Locate the cell with the specified text and output its (X, Y) center coordinate. 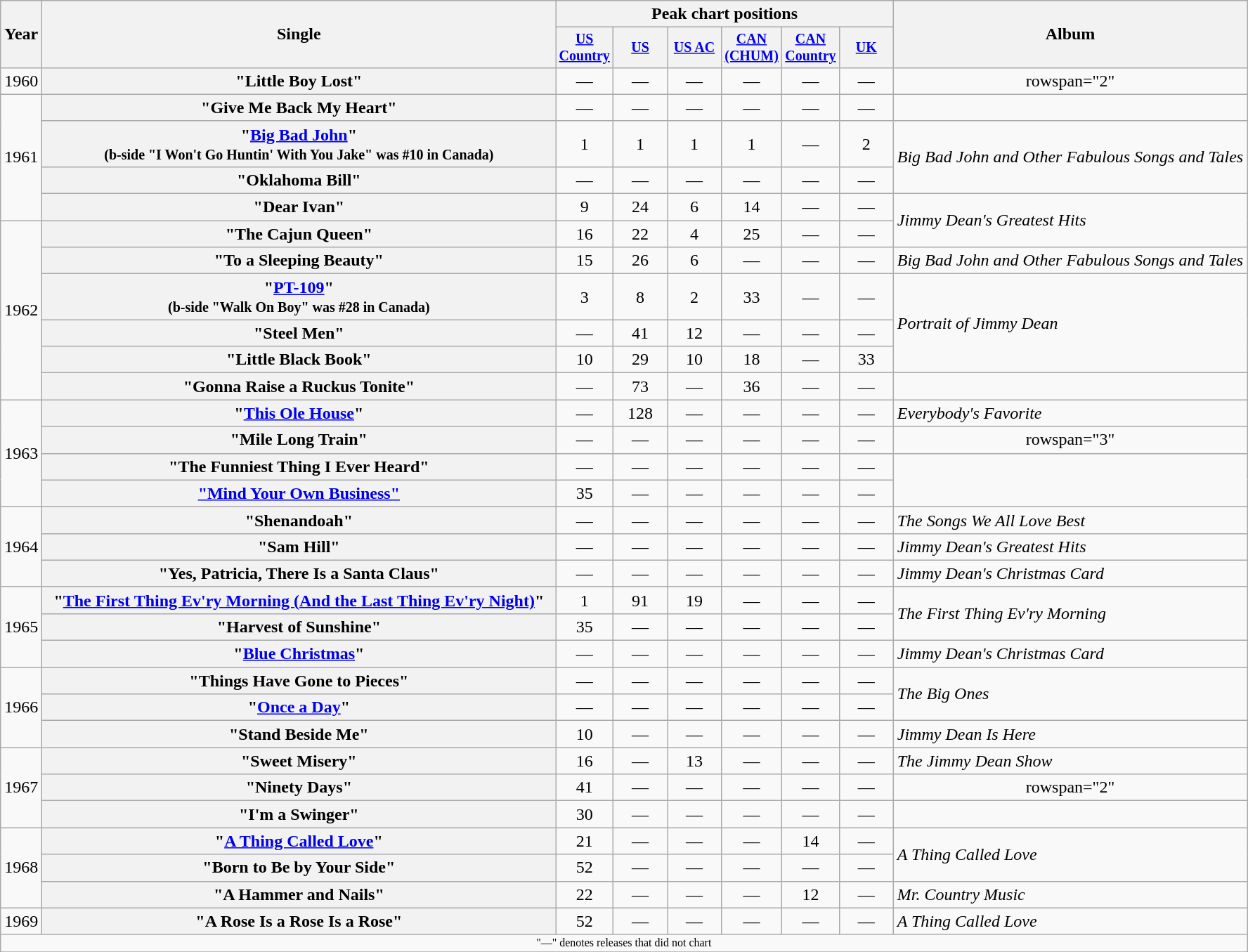
"A Rose Is a Rose Is a Rose" (299, 921)
Portrait of Jimmy Dean (1070, 323)
25 (751, 234)
128 (641, 413)
US (641, 48)
19 (694, 600)
73 (641, 386)
The Songs We All Love Best (1070, 520)
"Once a Day" (299, 708)
1960 (21, 81)
"Give Me Back My Heart" (299, 107)
24 (641, 207)
26 (641, 261)
1961 (21, 157)
1966 (21, 708)
"A Thing Called Love" (299, 841)
"I'm a Swinger" (299, 814)
"The Funniest Thing I Ever Heard" (299, 467)
21 (585, 841)
"—" denotes releases that did not chart (624, 943)
"Stand Beside Me" (299, 734)
8 (641, 296)
"Blue Christmas" (299, 654)
"PT-109"(b-side "Walk On Boy" was #28 in Canada) (299, 296)
CAN (CHUM) (751, 48)
"Sweet Misery" (299, 761)
"A Hammer and Nails" (299, 894)
"Mind Your Own Business" (299, 493)
Mr. Country Music (1070, 894)
"Harvest of Sunshine" (299, 627)
"Sam Hill" (299, 547)
1967 (21, 788)
"Little Black Book" (299, 360)
"Oklahoma Bill" (299, 180)
1963 (21, 453)
1968 (21, 868)
US AC (694, 48)
1965 (21, 627)
36 (751, 386)
13 (694, 761)
"Yes, Patricia, There Is a Santa Claus" (299, 573)
"Big Bad John"(b-side "I Won't Go Huntin' With You Jake" was #10 in Canada) (299, 143)
1964 (21, 547)
rowspan="3" (1070, 440)
Album (1070, 34)
"Shenandoah" (299, 520)
"Things Have Gone to Pieces" (299, 681)
18 (751, 360)
Jimmy Dean Is Here (1070, 734)
1962 (21, 311)
"The Cajun Queen" (299, 234)
4 (694, 234)
"Ninety Days" (299, 788)
The First Thing Ev'ry Morning (1070, 613)
91 (641, 600)
CAN Country (811, 48)
3 (585, 296)
"Little Boy Lost" (299, 81)
"Mile Long Train" (299, 440)
"Dear Ivan" (299, 207)
The Big Ones (1070, 694)
US Country (585, 48)
UK (866, 48)
29 (641, 360)
"Gonna Raise a Ruckus Tonite" (299, 386)
"To a Sleeping Beauty" (299, 261)
"The First Thing Ev'ry Morning (And the Last Thing Ev'ry Night)" (299, 600)
Peak chart positions (724, 14)
Year (21, 34)
"Born to Be by Your Side" (299, 868)
30 (585, 814)
The Jimmy Dean Show (1070, 761)
"Steel Men" (299, 333)
9 (585, 207)
Single (299, 34)
15 (585, 261)
1969 (21, 921)
Everybody's Favorite (1070, 413)
"This Ole House" (299, 413)
